Return the [X, Y] coordinate for the center point of the cell that contains the specified text.  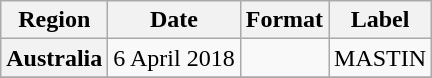
Label [380, 20]
Date [174, 20]
Format [284, 20]
Region [54, 20]
Australia [54, 58]
6 April 2018 [174, 58]
MASTIN [380, 58]
